From the cell containing the given text, extract its center point as [X, Y] coordinate. 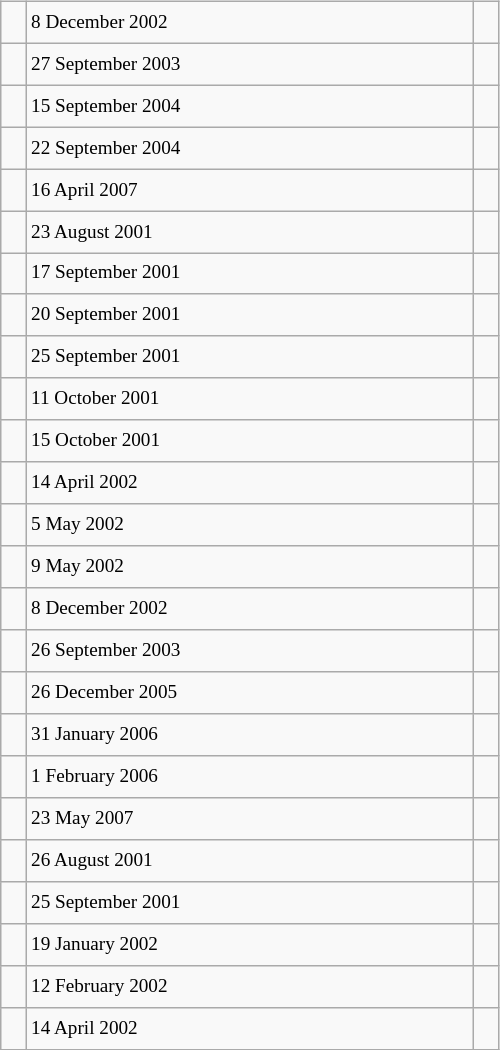
23 May 2007 [249, 819]
9 May 2002 [249, 567]
27 September 2003 [249, 64]
26 December 2005 [249, 693]
1 February 2006 [249, 777]
17 September 2001 [249, 274]
15 September 2004 [249, 106]
31 January 2006 [249, 735]
5 May 2002 [249, 525]
15 October 2001 [249, 441]
11 October 2001 [249, 399]
19 January 2002 [249, 944]
26 September 2003 [249, 651]
26 August 2001 [249, 861]
20 September 2001 [249, 315]
16 April 2007 [249, 190]
22 September 2004 [249, 148]
12 February 2002 [249, 986]
23 August 2001 [249, 232]
